From the cell containing the given text, extract its center point as (X, Y) coordinate. 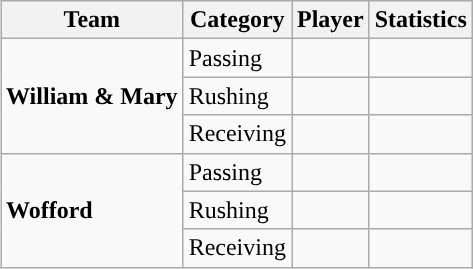
William & Mary (92, 96)
Statistics (420, 20)
Wofford (92, 210)
Category (237, 20)
Player (331, 20)
Team (92, 20)
